Detect which cell encompasses the target text, then output its [x, y] center coordinate. 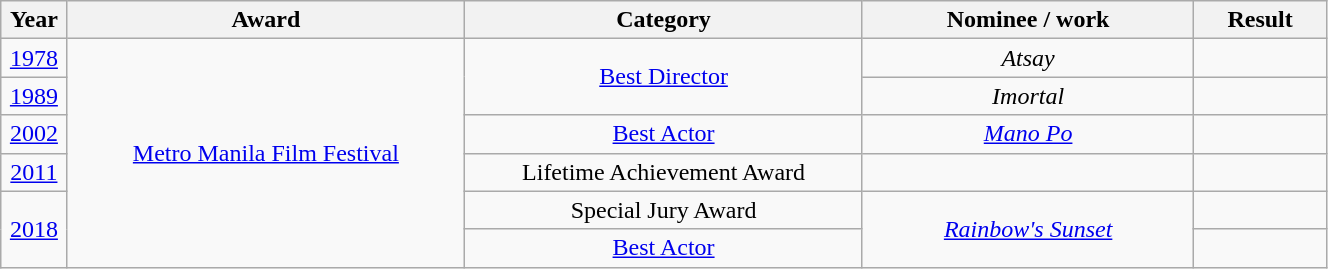
Year [34, 20]
Lifetime Achievement Award [664, 172]
Mano Po [1028, 134]
2018 [34, 229]
Rainbow's Sunset [1028, 229]
Result [1260, 20]
Special Jury Award [664, 210]
Category [664, 20]
Metro Manila Film Festival [266, 153]
Award [266, 20]
Nominee / work [1028, 20]
Imortal [1028, 96]
1978 [34, 58]
2011 [34, 172]
Best Director [664, 77]
1989 [34, 96]
Atsay [1028, 58]
2002 [34, 134]
